Detect which cell encompasses the target text, then output its (x, y) center coordinate. 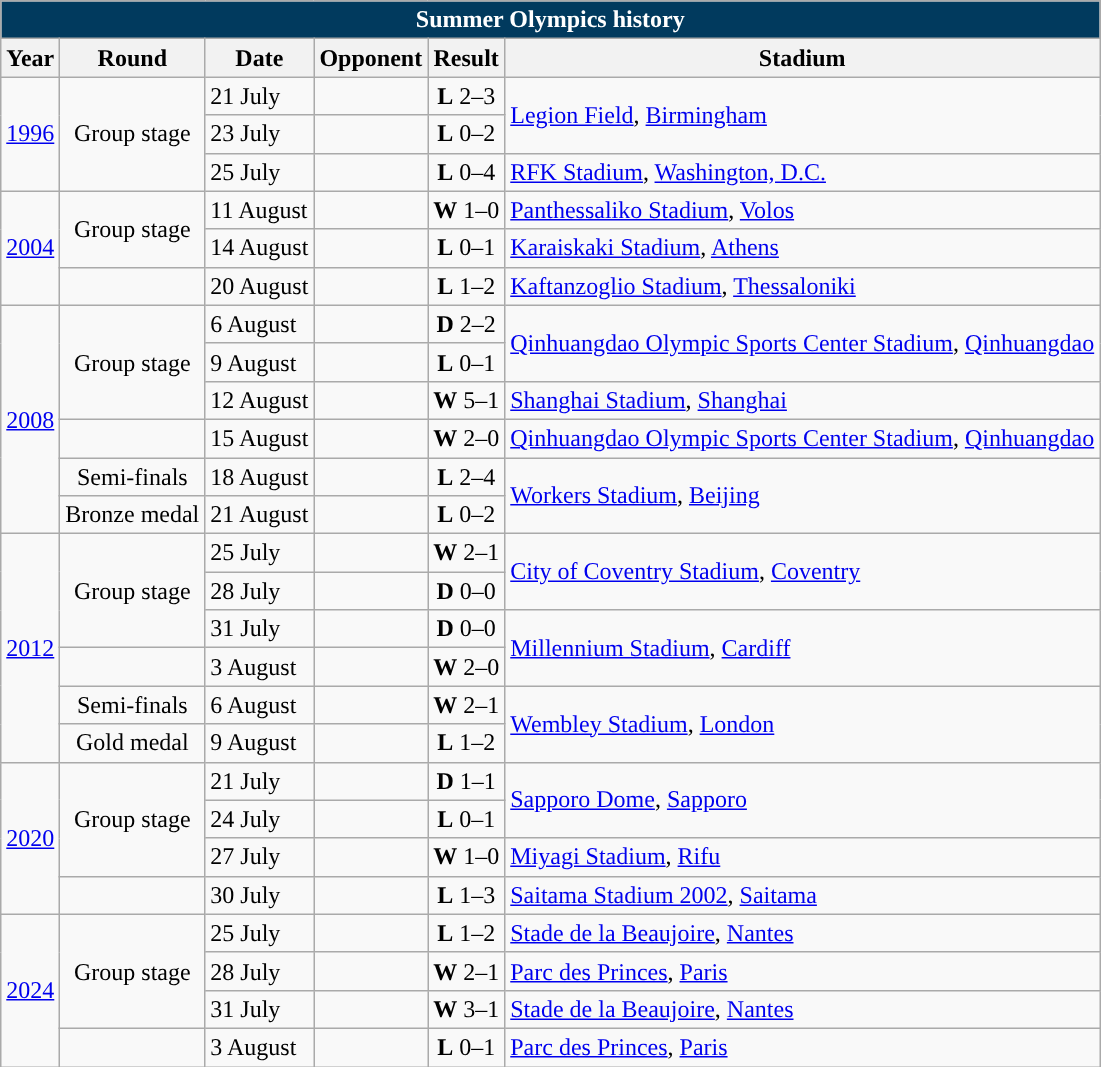
14 August (260, 248)
Karaiskaki Stadium, Athens (802, 248)
D 2–2 (466, 324)
Saitama Stadium 2002, Saitama (802, 895)
Sapporo Dome, Sapporo (802, 800)
Summer Olympics history (550, 20)
RFK Stadium, Washington, D.C. (802, 172)
Miyagi Stadium, Rifu (802, 857)
Date (260, 58)
Panthessaliko Stadium, Volos (802, 210)
Workers Stadium, Beijing (802, 496)
Year (30, 58)
24 July (260, 819)
20 August (260, 286)
2024 (30, 990)
W 5–1 (466, 400)
W 3–1 (466, 1009)
Wembley Stadium, London (802, 724)
1996 (30, 134)
Kaftanzoglio Stadium, Thessaloniki (802, 286)
L 1–3 (466, 895)
L 0–4 (466, 172)
Millennium Stadium, Cardiff (802, 648)
Bronze medal (132, 515)
23 July (260, 134)
D 1–1 (466, 781)
2012 (30, 648)
L 2–3 (466, 96)
2004 (30, 248)
City of Coventry Stadium, Coventry (802, 572)
Stadium (802, 58)
Result (466, 58)
18 August (260, 477)
Gold medal (132, 743)
L 2–4 (466, 477)
Opponent (371, 58)
15 August (260, 438)
2008 (30, 419)
Round (132, 58)
Legion Field, Birmingham (802, 115)
2020 (30, 838)
Shanghai Stadium, Shanghai (802, 400)
11 August (260, 210)
27 July (260, 857)
30 July (260, 895)
12 August (260, 400)
21 August (260, 515)
